Provide the (x, y) coordinate of the cell's center where the given text is located.  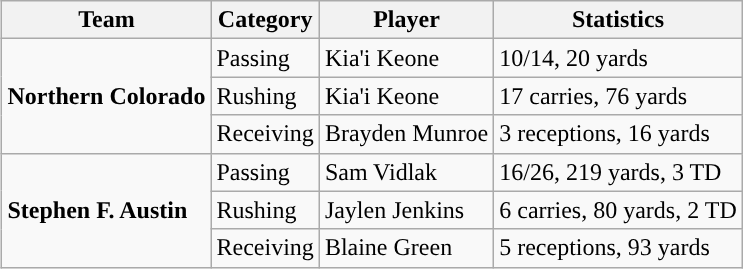
Category (265, 20)
Blaine Green (406, 248)
Player (406, 20)
Statistics (618, 20)
3 receptions, 16 yards (618, 134)
Jaylen Jenkins (406, 210)
5 receptions, 93 yards (618, 248)
Brayden Munroe (406, 134)
Stephen F. Austin (106, 210)
Team (106, 20)
Northern Colorado (106, 96)
Sam Vidlak (406, 172)
17 carries, 76 yards (618, 96)
10/14, 20 yards (618, 58)
16/26, 219 yards, 3 TD (618, 172)
6 carries, 80 yards, 2 TD (618, 210)
